For the text-containing cell, return its midpoint in (x, y) coordinate format. 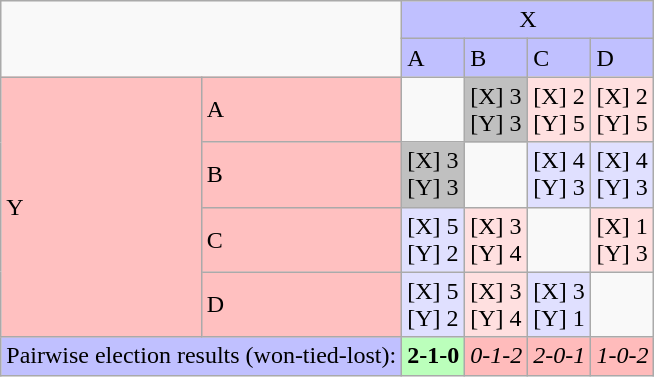
1-0-2 (622, 356)
[X] 1 [Y] 3 (622, 240)
Y (101, 207)
2-0-1 (560, 356)
0-1-2 (496, 356)
X (528, 20)
2-1-0 (434, 356)
[X] 3 [Y] 1 (560, 304)
Pairwise election results (won-tied-lost): (202, 356)
